Extract the (X, Y) coordinate from the center of the cell holding the provided text.  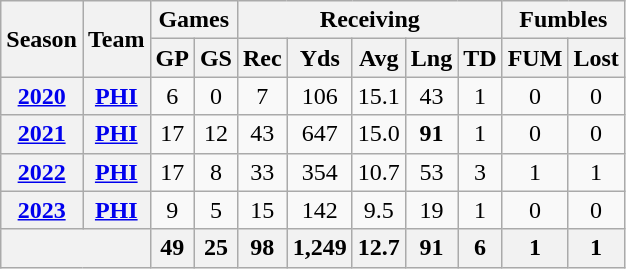
10.7 (378, 172)
1,249 (320, 248)
Lost (596, 58)
12.7 (378, 248)
GP (172, 58)
GS (216, 58)
12 (216, 134)
8 (216, 172)
Season (42, 39)
TD (480, 58)
15.0 (378, 134)
2023 (42, 210)
3 (480, 172)
354 (320, 172)
98 (262, 248)
Team (116, 39)
25 (216, 248)
53 (431, 172)
2022 (42, 172)
49 (172, 248)
647 (320, 134)
Avg (378, 58)
15.1 (378, 96)
Fumbles (563, 20)
15 (262, 210)
Games (194, 20)
106 (320, 96)
2020 (42, 96)
9.5 (378, 210)
9 (172, 210)
FUM (535, 58)
Rec (262, 58)
7 (262, 96)
Lng (431, 58)
142 (320, 210)
Receiving (370, 20)
Yds (320, 58)
2021 (42, 134)
33 (262, 172)
5 (216, 210)
19 (431, 210)
